Detect which cell encompasses the target text, then output its (x, y) center coordinate. 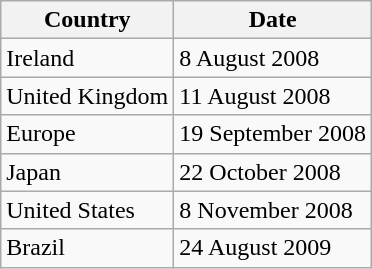
8 November 2008 (273, 210)
Brazil (88, 248)
Ireland (88, 58)
24 August 2009 (273, 248)
Europe (88, 134)
Country (88, 20)
United States (88, 210)
8 August 2008 (273, 58)
11 August 2008 (273, 96)
19 September 2008 (273, 134)
22 October 2008 (273, 172)
Japan (88, 172)
United Kingdom (88, 96)
Date (273, 20)
